Search for the cell housing the specified text and yield its (x, y) center coordinate. 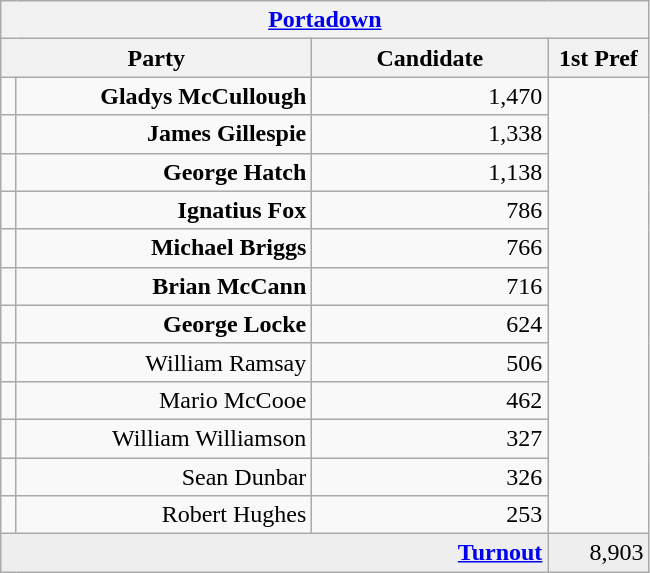
716 (430, 286)
Party (156, 58)
James Gillespie (164, 134)
624 (430, 324)
George Hatch (164, 172)
Mario McCooe (164, 400)
462 (430, 400)
1,138 (430, 172)
326 (430, 477)
Brian McCann (164, 286)
1,470 (430, 96)
Portadown (325, 20)
1,338 (430, 134)
George Locke (164, 324)
253 (430, 515)
Robert Hughes (164, 515)
Ignatius Fox (164, 210)
William Williamson (164, 438)
Sean Dunbar (164, 477)
Gladys McCullough (164, 96)
766 (430, 248)
8,903 (598, 553)
327 (430, 438)
Candidate (430, 58)
506 (430, 362)
Turnout (274, 553)
Michael Briggs (164, 248)
786 (430, 210)
William Ramsay (164, 362)
1st Pref (598, 58)
